Scan for the cell matching the given text and deliver its (X, Y) coordinate at center. 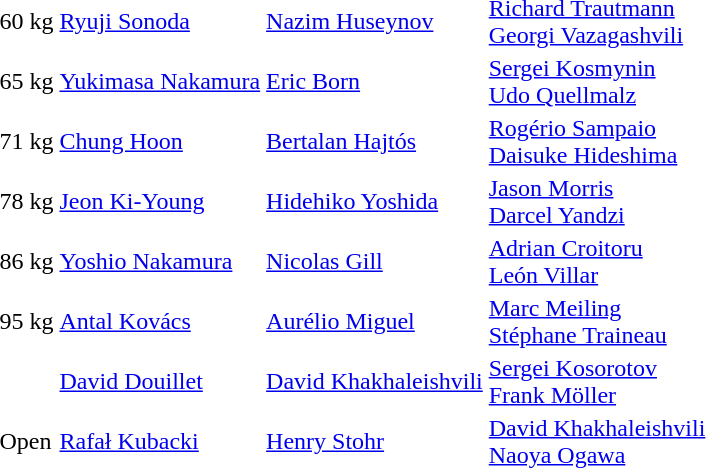
Nicolas Gill (375, 262)
Chung Hoon (160, 142)
David Douillet (160, 382)
David Khakhaleishvili (375, 382)
Jeon Ki-Young (160, 202)
Aurélio Miguel (375, 322)
Bertalan Hajtós (375, 142)
Yoshio Nakamura (160, 262)
Yukimasa Nakamura (160, 82)
Eric Born (375, 82)
Antal Kovács (160, 322)
Hidehiko Yoshida (375, 202)
